Return [X, Y] of the center of cell containing provided text 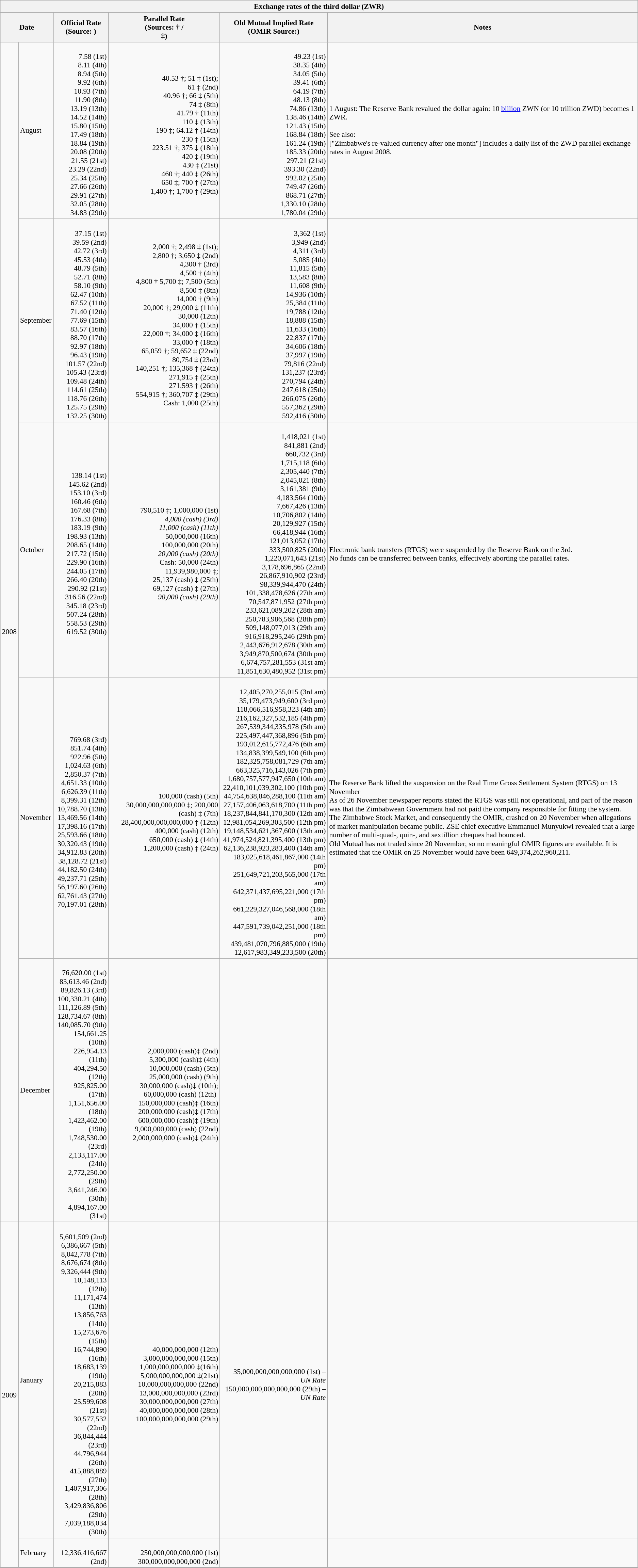
Old Mutual Implied Rate (OMIR Source:) [274, 27]
250,000,000,000,000 (1st) 300,000,000,000,000 (2nd) [164, 1553]
Notes [482, 27]
2009 [10, 1395]
February [36, 1553]
October [36, 550]
Exchange rates of the third dollar (ZWR) [319, 6]
September [36, 321]
Parallel Rate (Sources: † /‡) [164, 27]
Official Rate (Source: ) [81, 27]
12,336,416,667 (2nd) [81, 1553]
December [36, 1090]
August [36, 130]
Date [27, 27]
35,000,000,000,000,000 (1st) – UN Rate 150,000,000,000,000,000 (29th) – UN Rate [274, 1380]
November [36, 818]
January [36, 1380]
2008 [10, 632]
